For the text-containing cell, return its midpoint in [x, y] coordinate format. 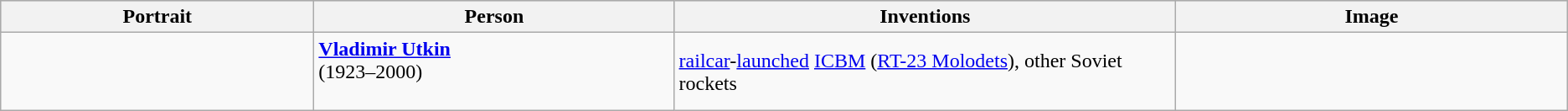
railcar-launched ICBM (RT-23 Molodets), other Soviet rockets [925, 71]
Vladimir Utkin(1923–2000) [494, 71]
Inventions [925, 17]
Person [494, 17]
Image [1372, 17]
Portrait [157, 17]
